For the text-containing cell, return its midpoint in (x, y) coordinate format. 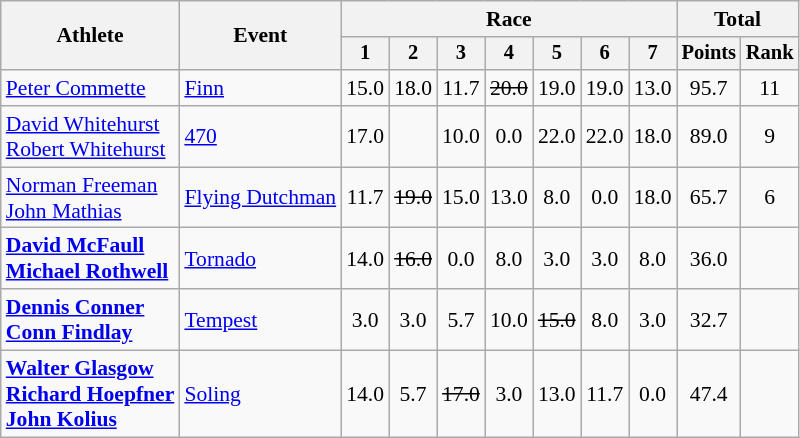
7 (653, 54)
Walter GlasgowRichard HoepfnerJohn Kolius (90, 394)
3 (461, 54)
1 (365, 54)
Athlete (90, 36)
16.0 (413, 258)
Flying Dutchman (260, 198)
32.7 (709, 320)
Points (709, 54)
Race (508, 19)
David McFaullMichael Rothwell (90, 258)
Total (738, 19)
David WhitehurstRobert Whitehurst (90, 136)
Dennis ConnerConn Findlay (90, 320)
Soling (260, 394)
11 (770, 88)
95.7 (709, 88)
Event (260, 36)
Norman FreemanJohn Mathias (90, 198)
89.0 (709, 136)
5 (557, 54)
47.4 (709, 394)
Rank (770, 54)
470 (260, 136)
Peter Commette (90, 88)
Finn (260, 88)
Tempest (260, 320)
2 (413, 54)
65.7 (709, 198)
4 (509, 54)
9 (770, 136)
Tornado (260, 258)
36.0 (709, 258)
20.0 (509, 88)
